Output the [x, y] coordinate of the center of the cell containing the given text.  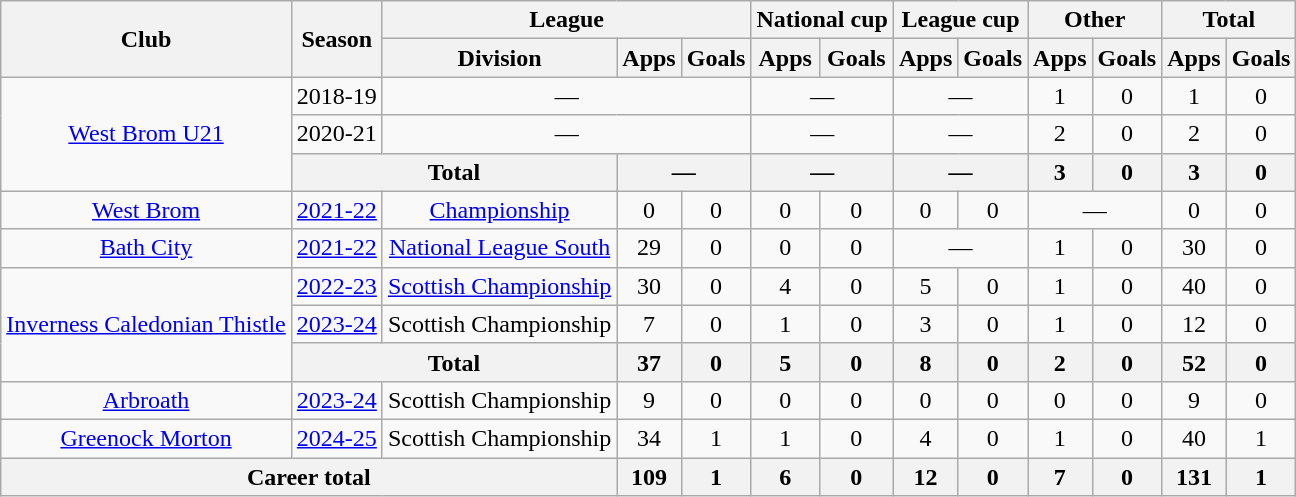
Club [146, 39]
Other [1095, 20]
8 [925, 362]
2020-21 [336, 134]
West Brom [146, 210]
National cup [822, 20]
6 [785, 477]
52 [1194, 362]
34 [649, 438]
109 [649, 477]
West Brom U21 [146, 134]
League cup [960, 20]
29 [649, 248]
Championship [499, 210]
League [566, 20]
Career total [309, 477]
Arbroath [146, 400]
Bath City [146, 248]
2018-19 [336, 96]
Inverness Caledonian Thistle [146, 324]
131 [1194, 477]
Season [336, 39]
Greenock Morton [146, 438]
National League South [499, 248]
2024-25 [336, 438]
2022-23 [336, 286]
37 [649, 362]
Division [499, 58]
